Find where the given text appears and provide that cell's center as (X, Y) coordinate. 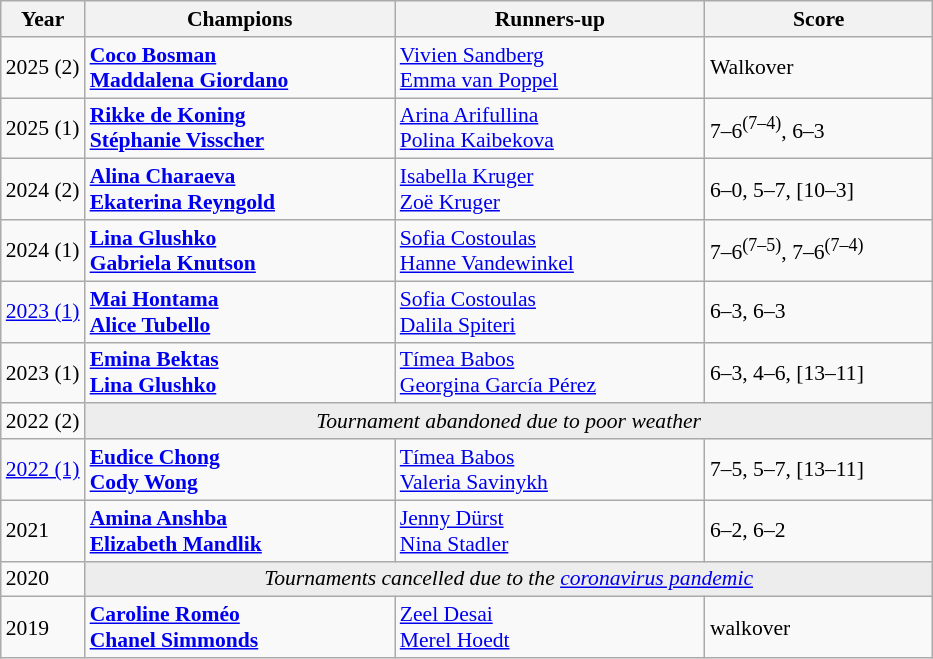
Arina Arifullina Polina Kaibekova (550, 128)
7–5, 5–7, [13–11] (819, 470)
Year (43, 19)
Walkover (819, 68)
2025 (1) (43, 128)
Mai Hontama Alice Tubello (240, 312)
7–6(7–5), 7–6(7–4) (819, 250)
Runners-up (550, 19)
6–0, 5–7, [10–3] (819, 190)
2024 (1) (43, 250)
Tímea Babos Valeria Savinykh (550, 470)
2022 (1) (43, 470)
walkover (819, 628)
6–3, 6–3 (819, 312)
Rikke de Koning Stéphanie Visscher (240, 128)
2024 (2) (43, 190)
6–2, 6–2 (819, 530)
2022 (2) (43, 422)
Score (819, 19)
Sofia Costoulas Dalila Spiteri (550, 312)
Zeel Desai Merel Hoedt (550, 628)
Isabella Kruger Zoë Kruger (550, 190)
Sofia Costoulas Hanne Vandewinkel (550, 250)
2019 (43, 628)
6–3, 4–6, [13–11] (819, 372)
Alina Charaeva Ekaterina Reyngold (240, 190)
Amina Anshba Elizabeth Mandlik (240, 530)
Coco Bosman Maddalena Giordano (240, 68)
Vivien Sandberg Emma van Poppel (550, 68)
2020 (43, 579)
Eudice Chong Cody Wong (240, 470)
Tournament abandoned due to poor weather (509, 422)
Tournaments cancelled due to the coronavirus pandemic (509, 579)
Jenny Dürst Nina Stadler (550, 530)
Champions (240, 19)
Caroline Roméo Chanel Simmonds (240, 628)
Tímea Babos Georgina García Pérez (550, 372)
Lina Glushko Gabriela Knutson (240, 250)
2021 (43, 530)
2025 (2) (43, 68)
7–6(7–4), 6–3 (819, 128)
Emina Bektas Lina Glushko (240, 372)
